Find where the given text appears and provide that cell's center as (X, Y) coordinate. 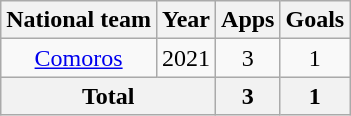
Comoros (79, 58)
Year (186, 20)
Total (108, 96)
National team (79, 20)
Apps (248, 20)
2021 (186, 58)
Goals (315, 20)
